Extract the [x, y] coordinate from the center of the cell holding the provided text.  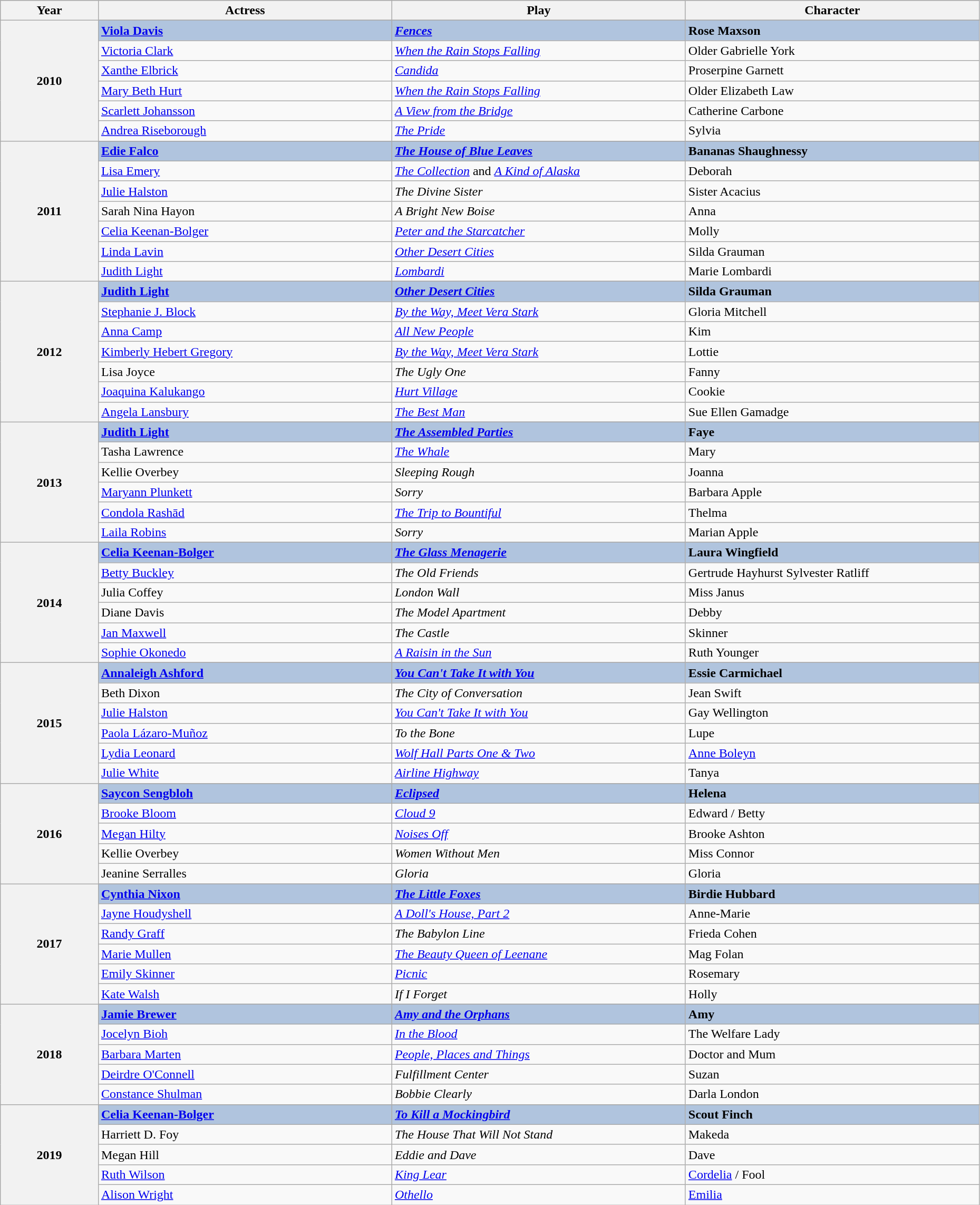
Suzan [832, 1074]
To the Bone [539, 733]
Brooke Bloom [245, 813]
Megan Hill [245, 1154]
The Little Foxes [539, 894]
Faye [832, 432]
Jan Maxwell [245, 633]
Lupe [832, 733]
Cordelia / Fool [832, 1174]
Lottie [832, 352]
Jocelyn Bioh [245, 1034]
The House That Will Not Stand [539, 1134]
A Bright New Boise [539, 211]
Harriett D. Foy [245, 1134]
Cookie [832, 392]
Gay Wellington [832, 713]
Bobbie Clearly [539, 1094]
King Lear [539, 1174]
Doctor and Mum [832, 1054]
Miss Connor [832, 853]
Birdie Hubbard [832, 894]
Edie Falco [245, 151]
Cloud 9 [539, 813]
Jayne Houdyshell [245, 914]
The Welfare Lady [832, 1034]
Fences [539, 31]
Picnic [539, 974]
Joaquina Kalukango [245, 392]
Lombardi [539, 272]
The Best Man [539, 412]
2015 [50, 723]
Annaleigh Ashford [245, 673]
Lisa Joyce [245, 372]
2016 [50, 833]
Molly [832, 231]
Jean Swift [832, 693]
Anna [832, 211]
The Old Friends [539, 572]
Debby [832, 613]
Marian Apple [832, 532]
Condola Rashād [245, 512]
Scout Finch [832, 1114]
Tanya [832, 773]
Xanthe Elbrick [245, 71]
Amy [832, 1014]
Candida [539, 71]
The Pride [539, 131]
Fanny [832, 372]
Constance Shulman [245, 1094]
The Trip to Bountiful [539, 512]
Kimberly Hebert Gregory [245, 352]
Gloria Mitchell [832, 312]
Deborah [832, 171]
Older Elizabeth Law [832, 91]
The Divine Sister [539, 191]
Older Gabrielle York [832, 51]
Airline Highway [539, 773]
Edward / Betty [832, 813]
People, Places and Things [539, 1054]
Proserpine Garnett [832, 71]
Deirdre O'Connell [245, 1074]
2012 [50, 352]
The Glass Menagerie [539, 552]
A Doll's House, Part 2 [539, 914]
The Collection and A Kind of Alaska [539, 171]
Julie White [245, 773]
Joanna [832, 472]
Essie Carmichael [832, 673]
Saycon Sengbloh [245, 793]
Sleeping Rough [539, 472]
Sylvia [832, 131]
Maryann Plunkett [245, 492]
Darla London [832, 1094]
The Model Apartment [539, 613]
Tasha Lawrence [245, 452]
Julia Coffey [245, 593]
Andrea Riseborough [245, 131]
Mag Folan [832, 954]
Alison Wright [245, 1194]
Play [539, 11]
The City of Conversation [539, 693]
Noises Off [539, 833]
2011 [50, 211]
Scarlett Johansson [245, 111]
The Assembled Parties [539, 432]
Barbara Marten [245, 1054]
Marie Lombardi [832, 272]
2019 [50, 1154]
Bananas Shaughnessy [832, 151]
If I Forget [539, 994]
Paola Lázaro-Muñoz [245, 733]
2013 [50, 482]
Helena [832, 793]
Beth Dixon [245, 693]
Anne-Marie [832, 914]
Brooke Ashton [832, 833]
Emily Skinner [245, 974]
2010 [50, 81]
In the Blood [539, 1034]
Holly [832, 994]
Othello [539, 1194]
Gertrude Hayhurst Sylvester Ratliff [832, 572]
Skinner [832, 633]
London Wall [539, 593]
Betty Buckley [245, 572]
Lydia Leonard [245, 753]
Mary Beth Hurt [245, 91]
Randy Graff [245, 934]
Kate Walsh [245, 994]
Sue Ellen Gamadge [832, 412]
Jamie Brewer [245, 1014]
Actress [245, 11]
Lisa Emery [245, 171]
Fulfillment Center [539, 1074]
Kim [832, 332]
Rose Maxson [832, 31]
2014 [50, 602]
Victoria Clark [245, 51]
Emilia [832, 1194]
Diane Davis [245, 613]
Hurt Village [539, 392]
Wolf Hall Parts One & Two [539, 753]
Women Without Men [539, 853]
Sister Acacius [832, 191]
Eclipsed [539, 793]
Ruth Younger [832, 653]
Viola Davis [245, 31]
Character [832, 11]
Sophie Okonedo [245, 653]
The Castle [539, 633]
Peter and the Starcatcher [539, 231]
Makeda [832, 1134]
A View from the Bridge [539, 111]
Anne Boleyn [832, 753]
A Raisin in the Sun [539, 653]
Angela Lansbury [245, 412]
2017 [50, 944]
Barbara Apple [832, 492]
Miss Janus [832, 593]
Amy and the Orphans [539, 1014]
Stephanie J. Block [245, 312]
Thelma [832, 512]
Megan Hilty [245, 833]
Anna Camp [245, 332]
The House of Blue Leaves [539, 151]
Mary [832, 452]
Eddie and Dave [539, 1154]
The Ugly One [539, 372]
Laila Robins [245, 532]
2018 [50, 1054]
Marie Mullen [245, 954]
All New People [539, 332]
Linda Lavin [245, 252]
Catherine Carbone [832, 111]
Frieda Cohen [832, 934]
The Whale [539, 452]
Rosemary [832, 974]
The Babylon Line [539, 934]
To Kill a Mockingbird [539, 1114]
The Beauty Queen of Leenane [539, 954]
Jeanine Serralles [245, 873]
Dave [832, 1154]
Year [50, 11]
Laura Wingfield [832, 552]
Ruth Wilson [245, 1174]
Sarah Nina Hayon [245, 211]
Cynthia Nixon [245, 894]
